Return (X, Y) of the center of cell containing provided text 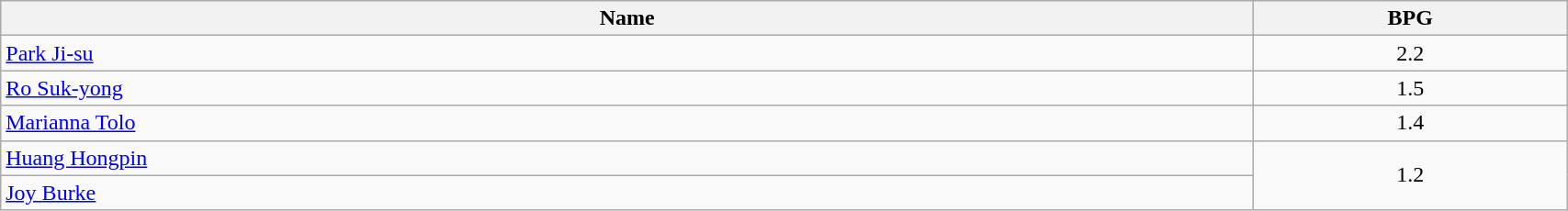
1.5 (1411, 88)
Ro Suk-yong (627, 88)
1.2 (1411, 175)
2.2 (1411, 53)
1.4 (1411, 123)
Huang Hongpin (627, 158)
Joy Burke (627, 193)
BPG (1411, 18)
Marianna Tolo (627, 123)
Name (627, 18)
Park Ji-su (627, 53)
